Output the (X, Y) coordinate of the center of the cell containing the given text.  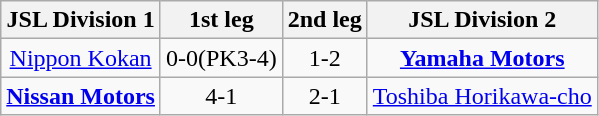
JSL Division 1 (81, 20)
Nissan Motors (81, 96)
4-1 (221, 96)
1st leg (221, 20)
2nd leg (324, 20)
2-1 (324, 96)
1-2 (324, 58)
Yamaha Motors (482, 58)
Toshiba Horikawa-cho (482, 96)
Nippon Kokan (81, 58)
0-0(PK3-4) (221, 58)
JSL Division 2 (482, 20)
